Provide the (x, y) coordinate of the cell's center where the given text is located.  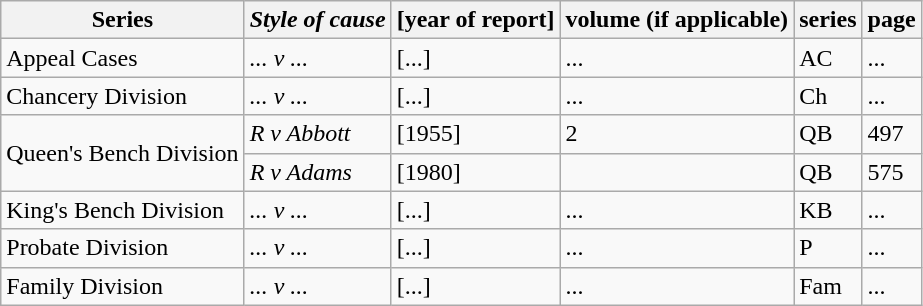
Ch (828, 96)
Probate Division (122, 248)
[year of report] (476, 20)
P (828, 248)
King's Bench Division (122, 210)
[1980] (476, 172)
Series (122, 20)
2 (677, 134)
R v Abbott (318, 134)
[1955] (476, 134)
Family Division (122, 286)
575 (892, 172)
R v Adams (318, 172)
AC (828, 58)
497 (892, 134)
Appeal Cases (122, 58)
Chancery Division (122, 96)
Queen's Bench Division (122, 153)
series (828, 20)
volume (if applicable) (677, 20)
Fam (828, 286)
page (892, 20)
Style of cause (318, 20)
KB (828, 210)
